Return [X, Y] of the center of cell containing provided text 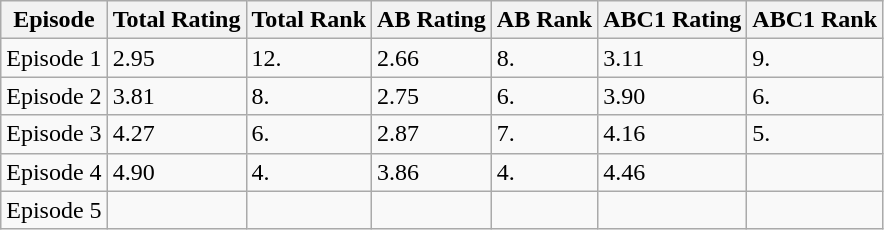
Episode 5 [54, 210]
2.75 [432, 96]
ABC1 Rating [672, 20]
2.66 [432, 58]
2.95 [176, 58]
4.90 [176, 172]
4.16 [672, 134]
2.87 [432, 134]
ABC1 Rank [815, 20]
4.27 [176, 134]
Episode 3 [54, 134]
12. [309, 58]
3.11 [672, 58]
AB Rank [544, 20]
3.90 [672, 96]
9. [815, 58]
3.86 [432, 172]
Episode 1 [54, 58]
3.81 [176, 96]
7. [544, 134]
4.46 [672, 172]
Episode 2 [54, 96]
Episode [54, 20]
Total Rating [176, 20]
Episode 4 [54, 172]
Total Rank [309, 20]
AB Rating [432, 20]
5. [815, 134]
